Capture the cell that displays the provided text and extract its (x, y) central coordinate. 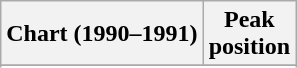
Chart (1990–1991) (102, 34)
Peakposition (249, 34)
